Output the (x, y) coordinate of the center of the cell containing the given text.  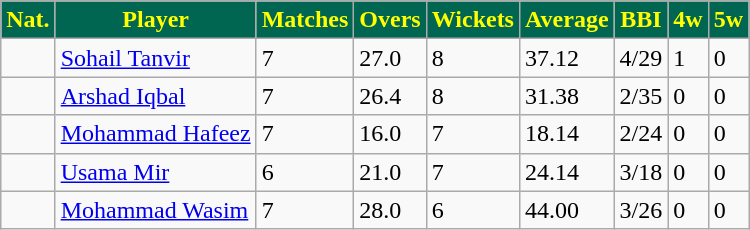
3/18 (641, 172)
Average (566, 20)
Matches (305, 20)
Usama Mir (156, 172)
Wickets (472, 20)
37.12 (566, 58)
4w (688, 20)
21.0 (390, 172)
Nat. (28, 20)
2/24 (641, 134)
4/29 (641, 58)
5w (728, 20)
Sohail Tanvir (156, 58)
27.0 (390, 58)
BBI (641, 20)
Mohammad Wasim (156, 210)
Player (156, 20)
24.14 (566, 172)
3/26 (641, 210)
1 (688, 58)
16.0 (390, 134)
26.4 (390, 96)
2/35 (641, 96)
Overs (390, 20)
Arshad Iqbal (156, 96)
31.38 (566, 96)
28.0 (390, 210)
Mohammad Hafeez (156, 134)
18.14 (566, 134)
44.00 (566, 210)
